For the text-containing cell, return its midpoint in (x, y) coordinate format. 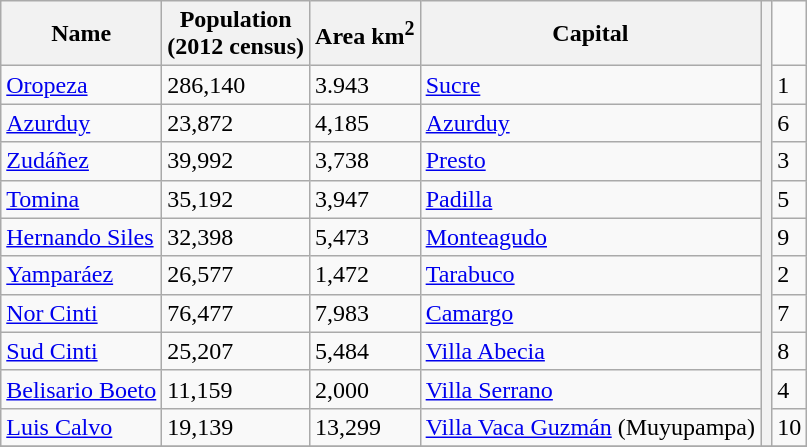
Tarabuco (590, 275)
Belisario Boeto (82, 389)
25,207 (236, 351)
5 (790, 199)
Area km2 (366, 34)
3.943 (366, 85)
Monteagudo (590, 237)
Yamparáez (82, 275)
3,947 (366, 199)
5,484 (366, 351)
Padilla (590, 199)
Villa Abecia (590, 351)
9 (790, 237)
Oropeza (82, 85)
1,472 (366, 275)
Nor Cinti (82, 313)
Zudáñez (82, 161)
4,185 (366, 123)
76,477 (236, 313)
Camargo (590, 313)
6 (790, 123)
11,159 (236, 389)
19,139 (236, 427)
2 (790, 275)
Villa Serrano (590, 389)
Capital (590, 34)
7,983 (366, 313)
4 (790, 389)
Villa Vaca Guzmán (Muyupampa) (590, 427)
3,738 (366, 161)
5,473 (366, 237)
Presto (590, 161)
3 (790, 161)
Tomina (82, 199)
23,872 (236, 123)
13,299 (366, 427)
Luis Calvo (82, 427)
35,192 (236, 199)
26,577 (236, 275)
32,398 (236, 237)
2,000 (366, 389)
39,992 (236, 161)
8 (790, 351)
286,140 (236, 85)
7 (790, 313)
1 (790, 85)
Name (82, 34)
Sucre (590, 85)
10 (790, 427)
Population (2012 census) (236, 34)
Sud Cinti (82, 351)
Hernando Siles (82, 237)
